Output the [X, Y] coordinate of the center of the cell containing the given text.  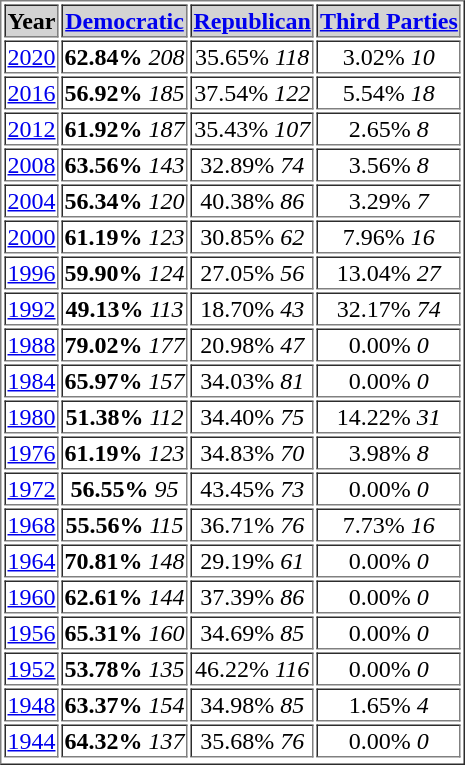
3.29% 7 [389, 200]
1972 [31, 488]
34.03% 81 [252, 380]
40.38% 86 [252, 200]
56.34% 120 [125, 200]
2016 [31, 92]
34.69% 85 [252, 632]
55.56% 115 [125, 524]
37.54% 122 [252, 92]
7.73% 16 [389, 524]
43.45% 73 [252, 488]
5.54% 18 [389, 92]
53.78% 135 [125, 668]
Year [31, 20]
34.40% 75 [252, 416]
1996 [31, 272]
51.38% 112 [125, 416]
29.19% 61 [252, 560]
1964 [31, 560]
20.98% 47 [252, 344]
63.37% 154 [125, 704]
2020 [31, 56]
1984 [31, 380]
46.22% 116 [252, 668]
1968 [31, 524]
34.83% 70 [252, 452]
7.96% 16 [389, 236]
62.61% 144 [125, 596]
18.70% 43 [252, 308]
3.02% 10 [389, 56]
1988 [31, 344]
49.13% 113 [125, 308]
2.65% 8 [389, 128]
1.65% 4 [389, 704]
2008 [31, 164]
2000 [31, 236]
59.90% 124 [125, 272]
35.68% 76 [252, 740]
32.17% 74 [389, 308]
61.92% 187 [125, 128]
2004 [31, 200]
62.84% 208 [125, 56]
65.31% 160 [125, 632]
63.56% 143 [125, 164]
1960 [31, 596]
65.97% 157 [125, 380]
1992 [31, 308]
30.85% 62 [252, 236]
14.22% 31 [389, 416]
34.98% 85 [252, 704]
Democratic [125, 20]
36.71% 76 [252, 524]
Republican [252, 20]
1956 [31, 632]
64.32% 137 [125, 740]
1948 [31, 704]
27.05% 56 [252, 272]
35.43% 107 [252, 128]
79.02% 177 [125, 344]
32.89% 74 [252, 164]
Third Parties [389, 20]
13.04% 27 [389, 272]
1976 [31, 452]
37.39% 86 [252, 596]
56.55% 95 [125, 488]
1980 [31, 416]
56.92% 185 [125, 92]
3.56% 8 [389, 164]
2012 [31, 128]
35.65% 118 [252, 56]
1952 [31, 668]
3.98% 8 [389, 452]
1944 [31, 740]
70.81% 148 [125, 560]
